For the text-containing cell, return its midpoint in (X, Y) coordinate format. 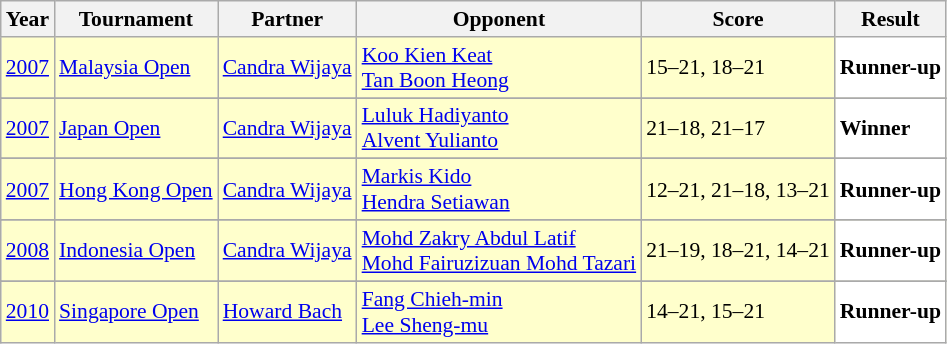
Singapore Open (136, 312)
15–21, 18–21 (738, 68)
Opponent (500, 19)
Winner (890, 128)
Koo Kien Keat Tan Boon Heong (500, 68)
Markis Kido Hendra Setiawan (500, 190)
Year (28, 19)
Malaysia Open (136, 68)
Result (890, 19)
Hong Kong Open (136, 190)
21–19, 18–21, 14–21 (738, 250)
Japan Open (136, 128)
14–21, 15–21 (738, 312)
Tournament (136, 19)
Score (738, 19)
Luluk Hadiyanto Alvent Yulianto (500, 128)
Mohd Zakry Abdul Latif Mohd Fairuzizuan Mohd Tazari (500, 250)
Partner (288, 19)
2008 (28, 250)
Howard Bach (288, 312)
Fang Chieh-min Lee Sheng-mu (500, 312)
2010 (28, 312)
21–18, 21–17 (738, 128)
12–21, 21–18, 13–21 (738, 190)
Indonesia Open (136, 250)
